Provide the [X, Y] coordinate of the cell's center where the given text is located.  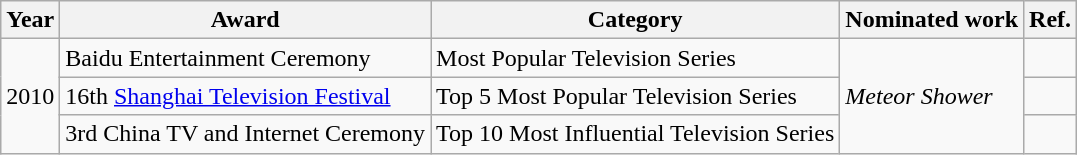
Ref. [1050, 20]
Award [246, 20]
Year [30, 20]
3rd China TV and Internet Ceremony [246, 134]
2010 [30, 96]
Top 10 Most Influential Television Series [636, 134]
Baidu Entertainment Ceremony [246, 58]
Category [636, 20]
Most Popular Television Series [636, 58]
Top 5 Most Popular Television Series [636, 96]
Meteor Shower [932, 96]
Nominated work [932, 20]
16th Shanghai Television Festival [246, 96]
